Find where the given text appears and provide that cell's center as (X, Y) coordinate. 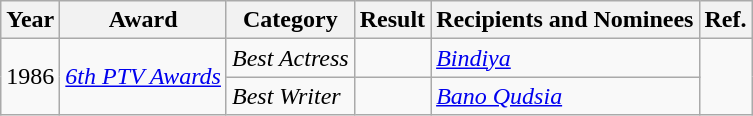
Bindiya (565, 58)
Best Actress (290, 58)
Recipients and Nominees (565, 20)
Category (290, 20)
6th PTV Awards (144, 77)
Year (30, 20)
1986 (30, 77)
Award (144, 20)
Result (392, 20)
Ref. (726, 20)
Best Writer (290, 96)
Bano Qudsia (565, 96)
